Pinpoint the cell where the given text exists, returning its (X, Y) midpoint coordinate. 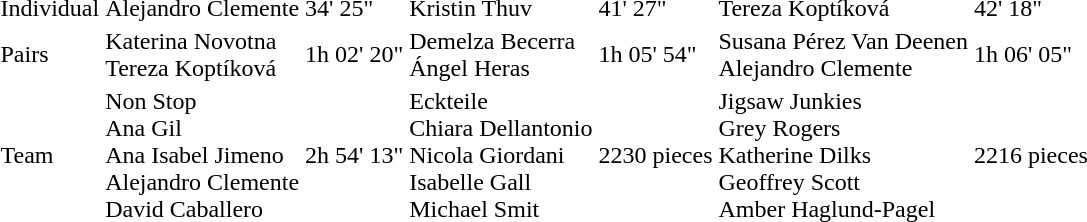
Katerina Novotna Tereza Koptíková (202, 54)
Demelza Becerra Ángel Heras (501, 54)
Susana Pérez Van Deenen Alejandro Clemente (843, 54)
1h 05' 54" (656, 54)
1h 02' 20" (354, 54)
